Pinpoint the cell where the given text exists, returning its (x, y) midpoint coordinate. 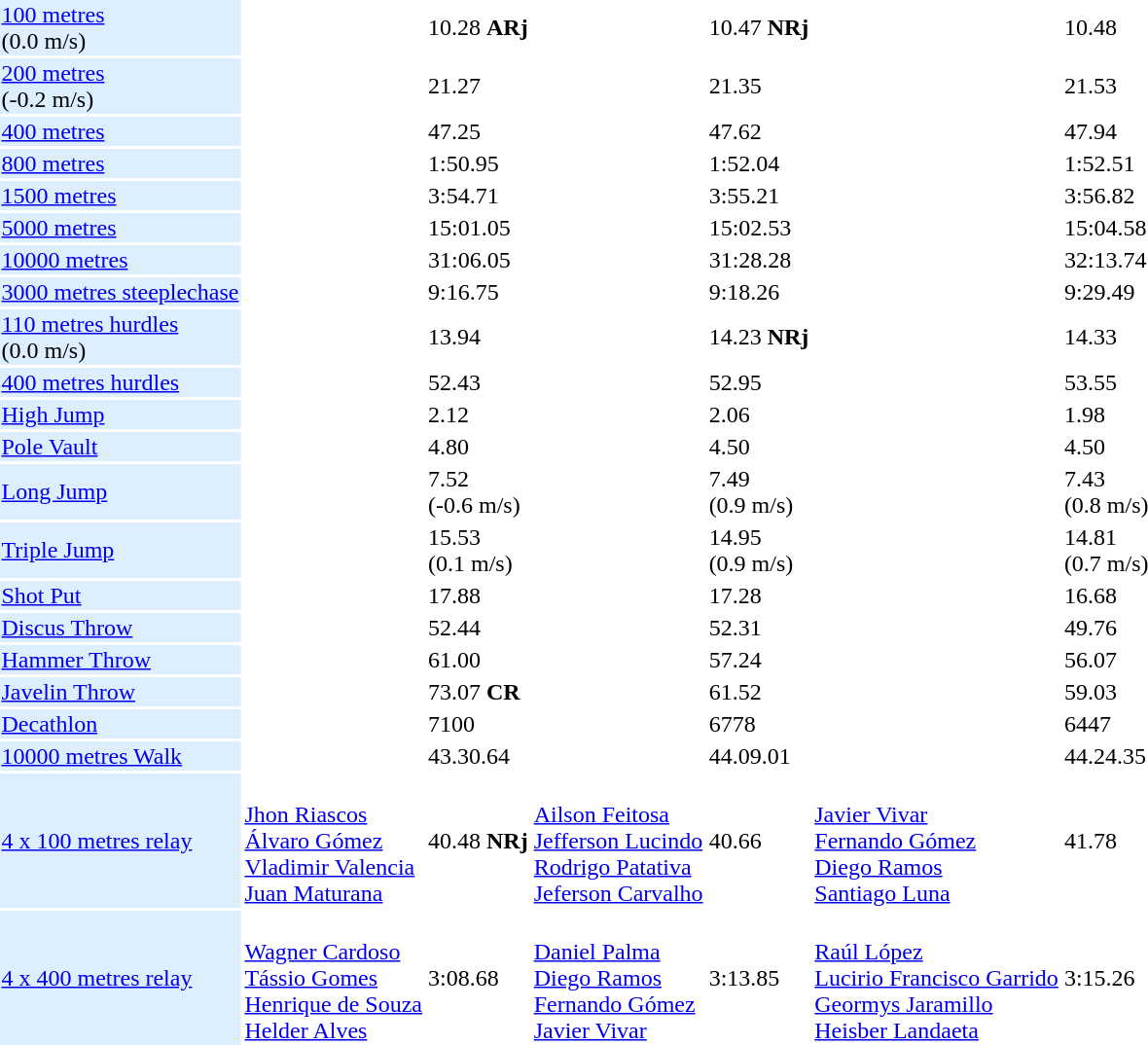
3:13.85 (759, 978)
2.12 (479, 414)
21.35 (759, 86)
61.52 (759, 692)
5000 metres (121, 228)
10.28 ARj (479, 27)
Shot Put (121, 595)
17.28 (759, 595)
4 x 100 metres relay (121, 841)
14.95 (0.9 m/s) (759, 551)
Long Jump (121, 492)
31:06.05 (479, 260)
9:18.26 (759, 292)
73.07 CR (479, 692)
31:28.28 (759, 260)
400 metres (121, 131)
40.66 (759, 841)
10000 metres Walk (121, 756)
15.53 (0.1 m/s) (479, 551)
Javelin Throw (121, 692)
4.80 (479, 447)
3:55.21 (759, 196)
1500 metres (121, 196)
52.31 (759, 628)
3:08.68 (479, 978)
Triple Jump (121, 551)
17.88 (479, 595)
21.27 (479, 86)
4.50 (759, 447)
7.49 (0.9 m/s) (759, 492)
15:02.53 (759, 228)
57.24 (759, 660)
7.52 (-0.6 m/s) (479, 492)
1:52.04 (759, 163)
Wagner Cardoso Tássio Gomes Henrique de Souza Helder Alves (334, 978)
Daniel Palma Diego Ramos Fernando Gómez Javier Vivar (619, 978)
High Jump (121, 414)
Raúl López Lucirio Francisco Garrido Geormys Jaramillo Heisber Landaeta (937, 978)
14.23 NRj (759, 337)
44.09.01 (759, 756)
200 metres (-0.2 m/s) (121, 86)
400 metres hurdles (121, 382)
52.43 (479, 382)
Decathlon (121, 724)
3000 metres steeplechase (121, 292)
Javier Vivar Fernando Gómez Diego Ramos Santiago Luna (937, 841)
9:16.75 (479, 292)
47.62 (759, 131)
10.47 NRj (759, 27)
1:50.95 (479, 163)
6778 (759, 724)
Pole Vault (121, 447)
110 metres hurdles (0.0 m/s) (121, 337)
100 metres (0.0 m/s) (121, 27)
52.95 (759, 382)
40.48 NRj (479, 841)
10000 metres (121, 260)
52.44 (479, 628)
Jhon Riascos Álvaro Gómez Vladimir Valencia Juan Maturana (334, 841)
15:01.05 (479, 228)
7100 (479, 724)
3:54.71 (479, 196)
4 x 400 metres relay (121, 978)
47.25 (479, 131)
Ailson Feitosa Jefferson Lucindo Rodrigo Patativa Jeferson Carvalho (619, 841)
800 metres (121, 163)
13.94 (479, 337)
Discus Throw (121, 628)
61.00 (479, 660)
Hammer Throw (121, 660)
2.06 (759, 414)
43.30.64 (479, 756)
